Extract the [X, Y] coordinate from the center of the cell holding the provided text.  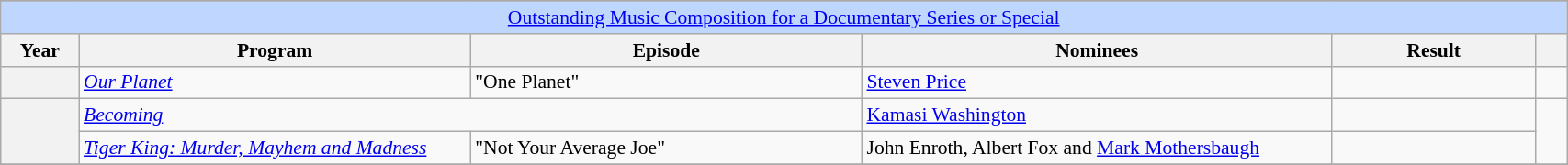
Kamasi Washington [1097, 115]
Episode [666, 50]
"Not Your Average Joe" [666, 148]
Becoming [470, 115]
Our Planet [275, 82]
Outstanding Music Composition for a Documentary Series or Special [784, 17]
Steven Price [1097, 82]
John Enroth, Albert Fox and Mark Mothersbaugh [1097, 148]
Nominees [1097, 50]
"One Planet" [666, 82]
Tiger King: Murder, Mayhem and Madness [275, 148]
Year [40, 50]
Program [275, 50]
Result [1434, 50]
